Detect which cell encompasses the target text, then output its (x, y) center coordinate. 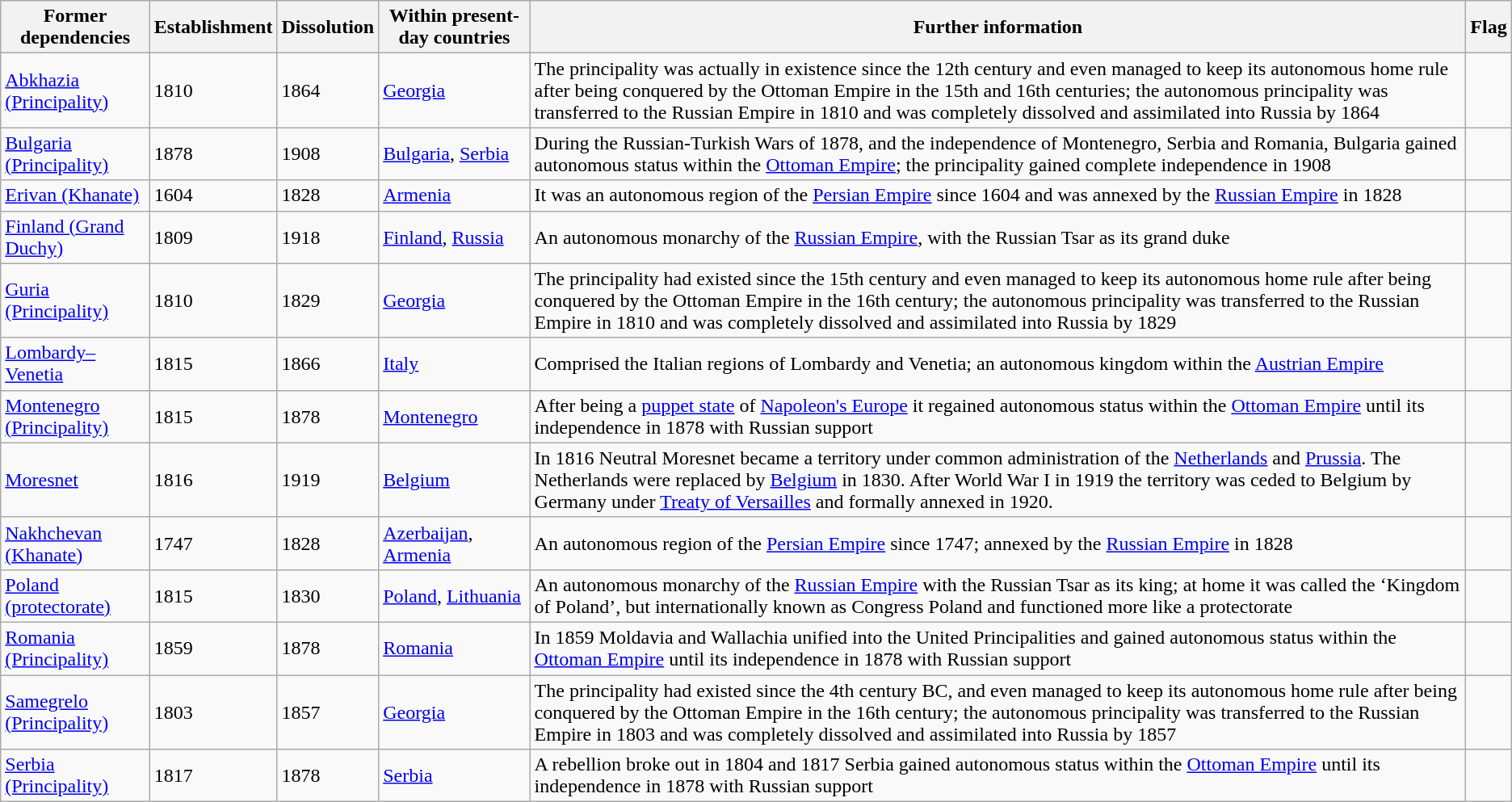
Belgium (454, 480)
Finland (Grand Duchy) (75, 237)
Further information (998, 27)
1908 (328, 153)
It was an autonomous region of the Persian Empire since 1604 and was annexed by the Russian Empire in 1828 (998, 195)
1809 (213, 237)
Montenegro (Principality) (75, 417)
Poland, Lithuania (454, 596)
An autonomous monarchy of the Russian Empire, with the Russian Tsar as its grand duke (998, 237)
Italy (454, 363)
Armenia (454, 195)
Establishment (213, 27)
Serbia (Principality) (75, 775)
Poland (protectorate) (75, 596)
Abkhazia (Principality) (75, 90)
1918 (328, 237)
Former dependencies (75, 27)
Nakhchevan (Khanate) (75, 543)
Romania (Principality) (75, 648)
Montenegro (454, 417)
1857 (328, 712)
1864 (328, 90)
Lombardy–Venetia (75, 363)
1803 (213, 712)
1747 (213, 543)
An autonomous region of the Persian Empire since 1747; annexed by the Russian Empire in 1828 (998, 543)
1859 (213, 648)
1816 (213, 480)
Serbia (454, 775)
Moresnet (75, 480)
Flag (1489, 27)
Samegrelo (Principality) (75, 712)
A rebellion broke out in 1804 and 1817 Serbia gained autonomous status within the Ottoman Empire until its independence in 1878 with Russian support (998, 775)
Bulgaria, Serbia (454, 153)
Finland, Russia (454, 237)
1830 (328, 596)
Bulgaria (Principality) (75, 153)
Guria (Principality) (75, 300)
1866 (328, 363)
1829 (328, 300)
Azerbaijan, Armenia (454, 543)
Romania (454, 648)
Erivan (Khanate) (75, 195)
1817 (213, 775)
Comprised the Italian regions of Lombardy and Venetia; an autonomous kingdom within the Austrian Empire (998, 363)
Dissolution (328, 27)
Within present-day countries (454, 27)
1919 (328, 480)
1604 (213, 195)
